Identify which cell holds the provided text, then report its [x, y] central coordinate. 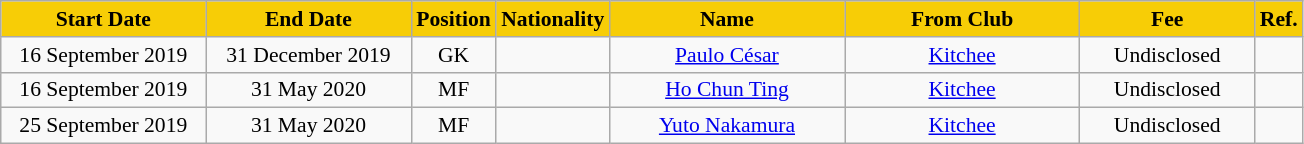
GK [454, 55]
Ho Chun Ting [726, 90]
Ref. [1279, 19]
31 December 2019 [308, 55]
Name [726, 19]
Fee [1168, 19]
Yuto Nakamura [726, 126]
Position [454, 19]
Start Date [104, 19]
From Club [962, 19]
End Date [308, 19]
Nationality [552, 19]
25 September 2019 [104, 126]
Paulo César [726, 55]
